Extract the (X, Y) coordinate from the center of the cell holding the provided text.  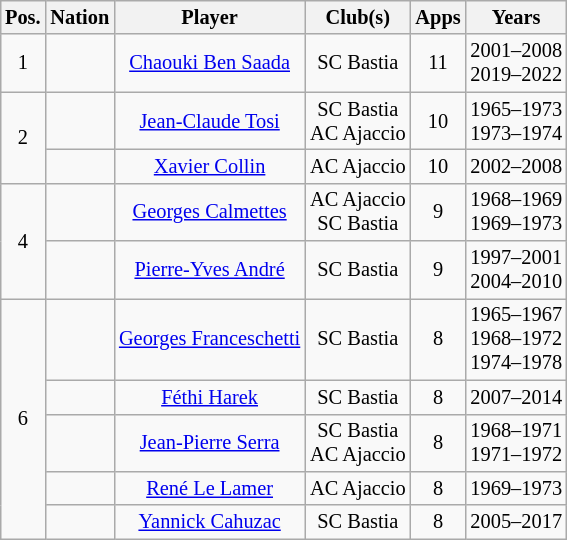
1997–20012004–2010 (516, 270)
1965–19731973–1974 (516, 121)
Club(s) (358, 17)
AC AjaccioSC Bastia (358, 212)
Pos. (22, 17)
René Le Lamer (210, 488)
Chaouki Ben Saada (210, 63)
Apps (438, 17)
1 (22, 63)
1968–19691969–1973 (516, 212)
Nation (80, 17)
11 (438, 63)
Pierre-Yves André (210, 270)
Georges Franceschetti (210, 339)
Xavier Collin (210, 166)
1965–19671968–19721974–1978 (516, 339)
4 (22, 240)
2002–2008 (516, 166)
Player (210, 17)
2 (22, 138)
6 (22, 418)
1968–19711971–1972 (516, 443)
Georges Calmettes (210, 212)
Féthi Harek (210, 397)
2005–2017 (516, 522)
Yannick Cahuzac (210, 522)
1969–1973 (516, 488)
2001–20082019–2022 (516, 63)
2007–2014 (516, 397)
Jean-Pierre Serra (210, 443)
Jean-Claude Tosi (210, 121)
Years (516, 17)
